Locate the cell with the specified text and output its (x, y) center coordinate. 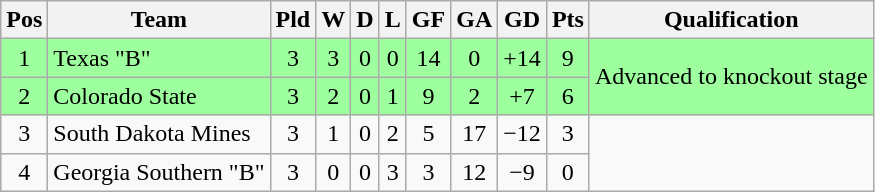
5 (428, 134)
L (392, 20)
−12 (522, 134)
+7 (522, 96)
D (365, 20)
Colorado State (159, 96)
Pos (24, 20)
+14 (522, 58)
12 (474, 172)
South Dakota Mines (159, 134)
4 (24, 172)
−9 (522, 172)
Pld (293, 20)
W (334, 20)
Texas "B" (159, 58)
Advanced to knockout stage (731, 77)
17 (474, 134)
Georgia Southern "B" (159, 172)
GD (522, 20)
14 (428, 58)
Team (159, 20)
Qualification (731, 20)
GF (428, 20)
6 (568, 96)
Pts (568, 20)
GA (474, 20)
